Return the (X, Y) coordinate for the center point of the cell that contains the specified text.  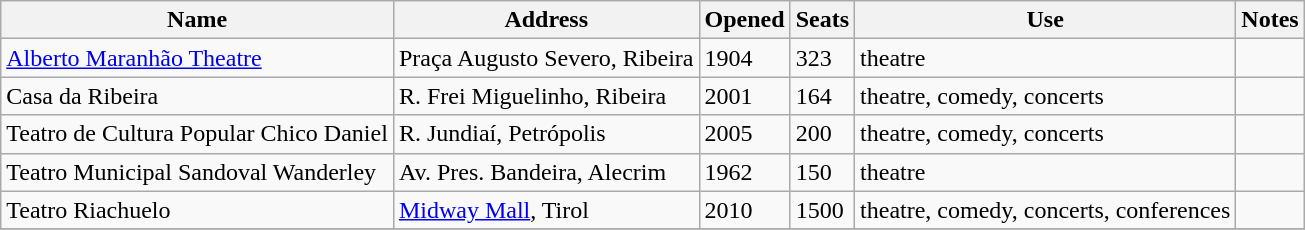
164 (822, 96)
Name (198, 20)
R. Frei Miguelinho, Ribeira (546, 96)
theatre, comedy, concerts, conferences (1046, 210)
Av. Pres. Bandeira, Alecrim (546, 172)
R. Jundiaí, Petrópolis (546, 134)
Midway Mall, Tirol (546, 210)
Use (1046, 20)
1962 (744, 172)
150 (822, 172)
Notes (1270, 20)
Opened (744, 20)
Alberto Maranhão Theatre (198, 58)
200 (822, 134)
Teatro de Cultura Popular Chico Daniel (198, 134)
Teatro Municipal Sandoval Wanderley (198, 172)
2005 (744, 134)
1904 (744, 58)
Seats (822, 20)
2010 (744, 210)
Address (546, 20)
323 (822, 58)
Teatro Riachuelo (198, 210)
Casa da Ribeira (198, 96)
2001 (744, 96)
Praça Augusto Severo, Ribeira (546, 58)
1500 (822, 210)
